For the text-containing cell, return its midpoint in (x, y) coordinate format. 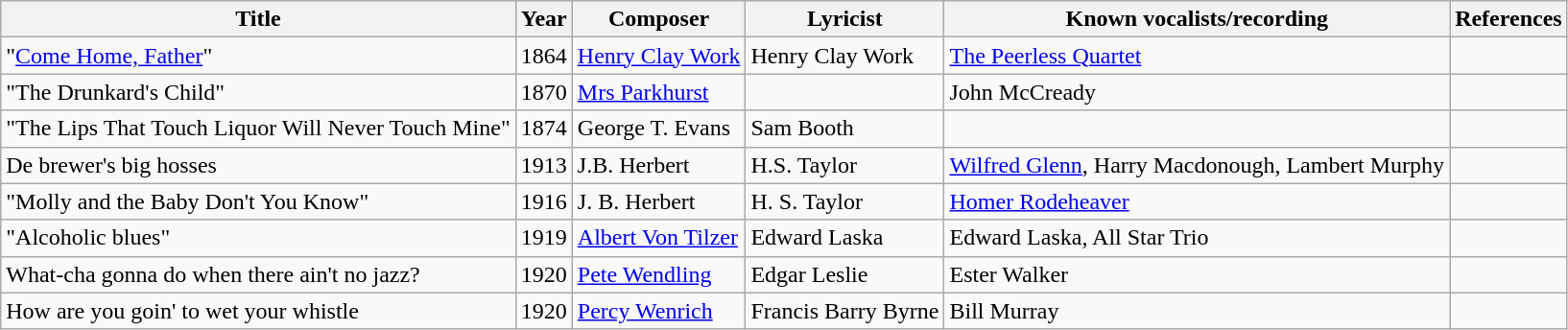
Mrs Parkhurst (658, 92)
Composer (658, 19)
What-cha gonna do when there ain't no jazz? (258, 274)
1913 (543, 165)
Edward Laska (844, 238)
J.B. Herbert (658, 165)
Bill Murray (1198, 311)
"Molly and the Baby Don't You Know" (258, 201)
Percy Wenrich (658, 311)
1870 (543, 92)
"The Lips That Touch Liquor Will Never Touch Mine" (258, 129)
Lyricist (844, 19)
Edward Laska, All Star Trio (1198, 238)
Pete Wendling (658, 274)
Wilfred Glenn, Harry Macdonough, Lambert Murphy (1198, 165)
Ester Walker (1198, 274)
How are you goin' to wet your whistle (258, 311)
Homer Rodeheaver (1198, 201)
"Alcoholic blues" (258, 238)
De brewer's big hosses (258, 165)
Title (258, 19)
H. S. Taylor (844, 201)
1864 (543, 56)
"The Drunkard's Child" (258, 92)
Albert Von Tilzer (658, 238)
1874 (543, 129)
The Peerless Quartet (1198, 56)
H.S. Taylor (844, 165)
Sam Booth (844, 129)
1919 (543, 238)
Known vocalists/recording (1198, 19)
1916 (543, 201)
References (1509, 19)
George T. Evans (658, 129)
Edgar Leslie (844, 274)
John McCready (1198, 92)
Francis Barry Byrne (844, 311)
J. B. Herbert (658, 201)
"Come Home, Father" (258, 56)
Year (543, 19)
